Pinpoint the cell where the given text exists, returning its (X, Y) midpoint coordinate. 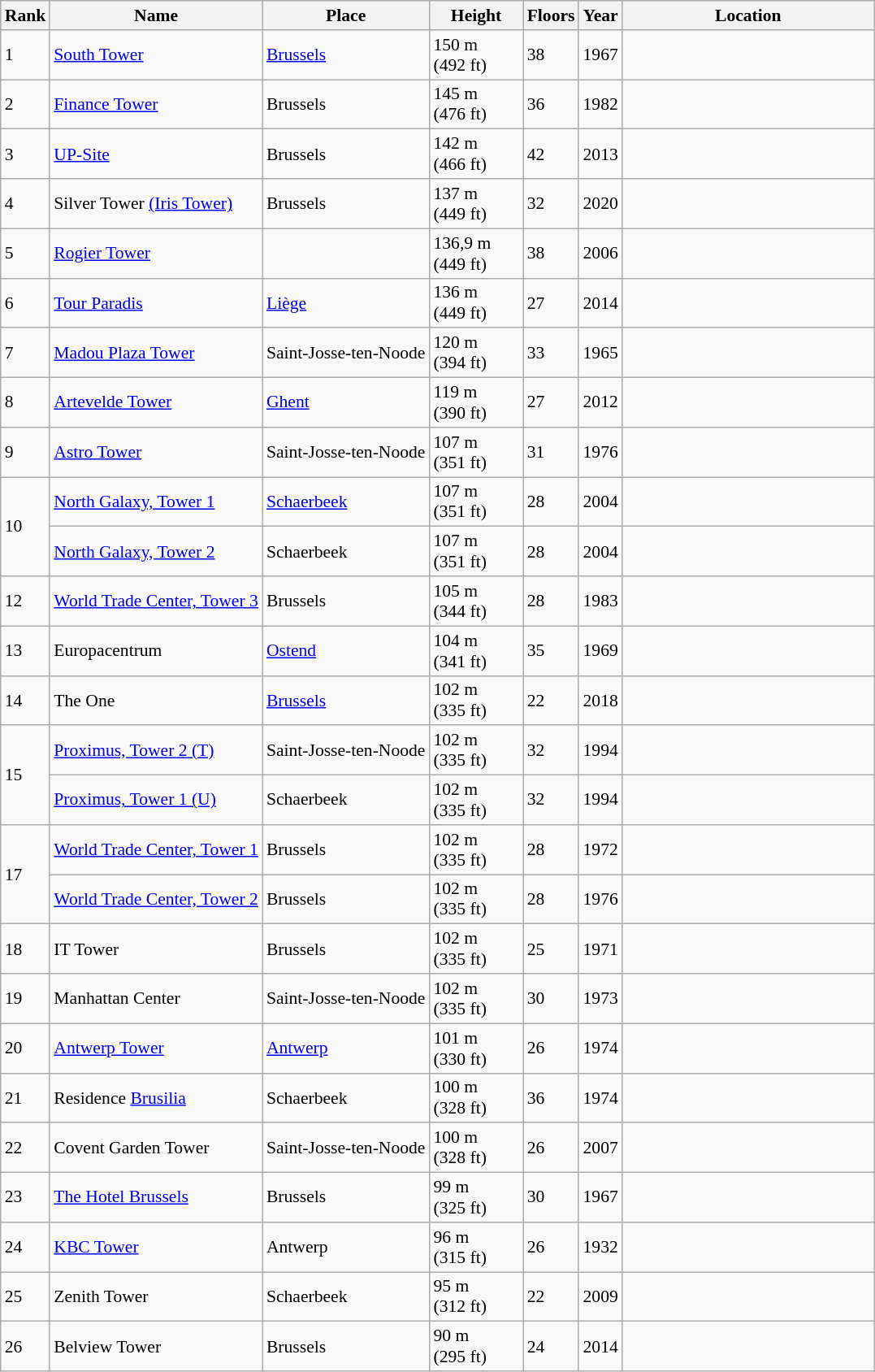
2007 (600, 1148)
20 (26, 1049)
2 (26, 104)
23 (26, 1198)
Rogier Tower (156, 254)
96 m (315 ft) (476, 1247)
14 (26, 701)
150 m (492 ft) (476, 55)
12 (26, 601)
1973 (600, 998)
Residence Brusilia (156, 1097)
1982 (600, 104)
North Galaxy, Tower 1 (156, 502)
Proximus, Tower 2 (T) (156, 751)
42 (551, 154)
17 (26, 875)
Silver Tower (Iris Tower) (156, 203)
Artevelde Tower (156, 403)
2018 (600, 701)
UP-Site (156, 154)
Liège (346, 302)
The Hotel Brussels (156, 1198)
7 (26, 353)
Astro Tower (156, 452)
120 m (394 ft) (476, 353)
North Galaxy, Tower 2 (156, 551)
1972 (600, 850)
Tour Paradis (156, 302)
World Trade Center, Tower 3 (156, 601)
21 (26, 1097)
Antwerp Tower (156, 1049)
IT Tower (156, 949)
Height (476, 15)
8 (26, 403)
2009 (600, 1297)
KBC Tower (156, 1247)
Proximus, Tower 1 (U) (156, 800)
33 (551, 353)
105 m (344 ft) (476, 601)
10 (26, 527)
119 m (390 ft) (476, 403)
Covent Garden Tower (156, 1148)
99 m (325 ft) (476, 1198)
6 (26, 302)
137 m (449 ft) (476, 203)
1932 (600, 1247)
Madou Plaza Tower (156, 353)
Floors (551, 15)
The One (156, 701)
35 (551, 650)
136,9 m (449 ft) (476, 254)
90 m (295 ft) (476, 1346)
95 m (312 ft) (476, 1297)
9 (26, 452)
2006 (600, 254)
1965 (600, 353)
2012 (600, 403)
Manhattan Center (156, 998)
Zenith Tower (156, 1297)
Europacentrum (156, 650)
31 (551, 452)
Ghent (346, 403)
Belview Tower (156, 1346)
World Trade Center, Tower 1 (156, 850)
136 m (449 ft) (476, 302)
5 (26, 254)
1983 (600, 601)
15 (26, 775)
1969 (600, 650)
13 (26, 650)
Finance Tower (156, 104)
Name (156, 15)
Location (748, 15)
104 m (341 ft) (476, 650)
4 (26, 203)
145 m (476 ft) (476, 104)
2013 (600, 154)
19 (26, 998)
101 m (330 ft) (476, 1049)
18 (26, 949)
3 (26, 154)
2020 (600, 203)
Ostend (346, 650)
South Tower (156, 55)
1971 (600, 949)
142 m (466 ft) (476, 154)
Place (346, 15)
1 (26, 55)
World Trade Center, Tower 2 (156, 899)
Year (600, 15)
Rank (26, 15)
